Identify which cell holds the provided text, then report its (x, y) central coordinate. 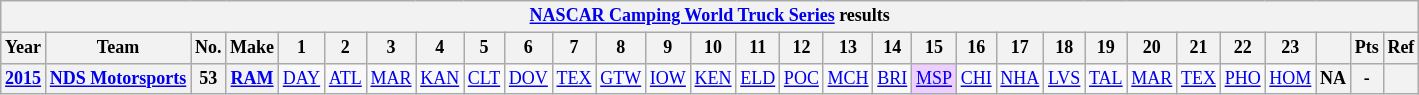
No. (208, 48)
19 (1106, 48)
17 (1020, 48)
- (1366, 78)
5 (484, 48)
14 (892, 48)
1 (301, 48)
BRI (892, 78)
KAN (440, 78)
ELD (758, 78)
9 (668, 48)
20 (1152, 48)
12 (802, 48)
TAL (1106, 78)
NASCAR Camping World Truck Series results (710, 16)
23 (1290, 48)
6 (529, 48)
NA (1334, 78)
4 (440, 48)
15 (934, 48)
IOW (668, 78)
LVS (1064, 78)
18 (1064, 48)
DOV (529, 78)
RAM (252, 78)
HOM (1290, 78)
ATL (345, 78)
53 (208, 78)
2 (345, 48)
CHI (976, 78)
3 (391, 48)
10 (713, 48)
CLT (484, 78)
DAY (301, 78)
Team (118, 48)
PHO (1242, 78)
Ref (1401, 48)
MSP (934, 78)
Pts (1366, 48)
NHA (1020, 78)
11 (758, 48)
KEN (713, 78)
21 (1199, 48)
8 (621, 48)
22 (1242, 48)
16 (976, 48)
13 (848, 48)
POC (802, 78)
Year (24, 48)
NDS Motorsports (118, 78)
7 (574, 48)
Make (252, 48)
GTW (621, 78)
MCH (848, 78)
2015 (24, 78)
